Identify which cell holds the provided text, then report its (x, y) central coordinate. 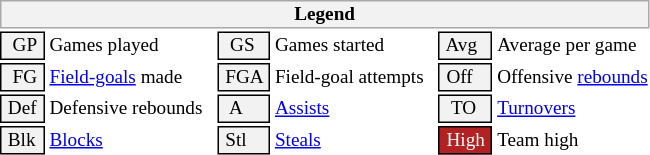
Legend (324, 14)
GP (22, 46)
Blocks (131, 140)
Off (466, 77)
Average per game (573, 46)
A (244, 108)
High (466, 140)
Games played (131, 46)
Field-goal attempts (354, 77)
Games started (354, 46)
Avg (466, 46)
Field-goals made (131, 77)
TO (466, 108)
FGA (244, 77)
Def (22, 108)
Assists (354, 108)
Offensive rebounds (573, 77)
Stl (244, 140)
FG (22, 77)
Defensive rebounds (131, 108)
Blk (22, 140)
Team high (573, 140)
Steals (354, 140)
Turnovers (573, 108)
GS (244, 46)
